Return (X, Y) of the center of cell containing provided text 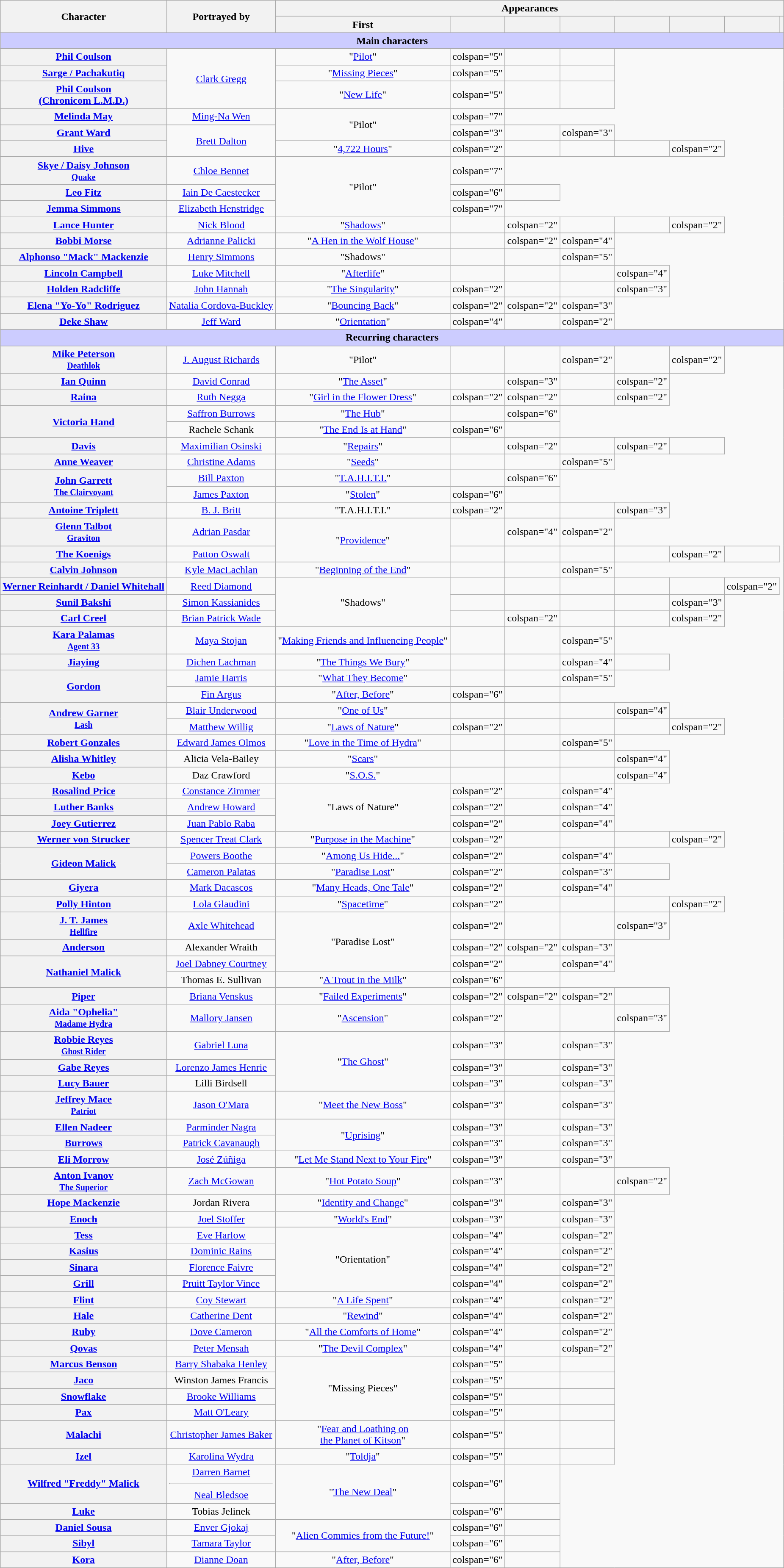
Bobbi Morse (84, 241)
Robbie ReyesGhost Rider (84, 1045)
"Alien Commies from the Future!" (363, 1535)
The Koenigs (84, 554)
Dominic Rains (221, 1251)
"4,722 Hours" (363, 149)
Catherine Dent (221, 1316)
Mallory Jansen (221, 1017)
Portrayed by (221, 17)
Character (84, 17)
Daz Crawford (221, 775)
Constance Zimmer (221, 791)
Darren BarnetNeal Bledsoe (221, 1484)
James Paxton (221, 494)
Brian Patrick Wade (221, 618)
"A Life Spent" (363, 1299)
Simon Kassianides (221, 602)
Brooke Williams (221, 1396)
Sinara (84, 1267)
Saffron Burrows (221, 413)
"Afterlife" (363, 273)
Peter Mensah (221, 1348)
Luther Banks (84, 807)
Lilli Birdsell (221, 1083)
Joel Dabney Courtney (221, 964)
Kora (84, 1560)
"Purpose in the Machine" (363, 839)
Tamara Taylor (221, 1543)
Luke Mitchell (221, 273)
"Among Us Hide..." (363, 856)
Jeff Ward (221, 321)
Kyle MacLachlan (221, 570)
Aida "Ophelia"Madame Hydra (84, 1017)
"Seeds" (363, 462)
Blair Underwood (221, 710)
Mark Dacascos (221, 888)
Karolina Wydra (221, 1456)
Axle Whitehead (221, 926)
Christopher James Baker (221, 1434)
"Failed Experiments" (363, 996)
Jamie Harris (221, 678)
"S.O.S." (363, 775)
"Identity and Change" (363, 1203)
Marcus Benson (84, 1364)
Spencer Treat Clark (221, 839)
"Meet the New Boss" (363, 1105)
Iain De Caestecker (221, 192)
Jiaying (84, 662)
Nathaniel Malick (84, 972)
Sarge / Pachakutiq (84, 73)
Lola Glaudini (221, 904)
Eli Morrow (84, 1159)
First (363, 25)
"Rewind" (363, 1316)
Recurring characters (392, 338)
Qovas (84, 1348)
"Making Friends and Influencing People" (363, 640)
"Toldja" (363, 1456)
"New Life" (363, 95)
Thomas E. Sullivan (221, 980)
B. J. Britt (221, 510)
Lance Hunter (84, 225)
Carl Creel (84, 618)
Ming-Na Wen (221, 116)
Briana Venskus (221, 996)
"The Hub" (363, 413)
Ian Quinn (84, 381)
Werner Reinhardt / Daniel Whitehall (84, 586)
"Uprising" (363, 1135)
Anne Weaver (84, 462)
"Girl in the Flower Dress" (363, 397)
"The Devil Complex" (363, 1348)
Tess (84, 1235)
Nick Blood (221, 225)
Maya Stojan (221, 640)
Jason O'Mara (221, 1105)
Parminder Nagra (221, 1127)
Zach McGowan (221, 1181)
Powers Boothe (221, 856)
Kasius (84, 1251)
"The Things We Bury" (363, 662)
Calvin Johnson (84, 570)
Elizabeth Henstridge (221, 208)
Phil Coulson(Chronicom L.M.D.) (84, 95)
Raina (84, 397)
Elena "Yo-Yo" Rodriguez (84, 305)
Piper (84, 996)
John Hannah (221, 289)
Andrew Howard (221, 807)
J. T. JamesHellfire (84, 926)
Enver Gjokaj (221, 1527)
Ellen Nadeer (84, 1127)
Dianne Doan (221, 1560)
Sunil Bakshi (84, 602)
José Zúñiga (221, 1159)
"Let Me Stand Next to Your Fire" (363, 1159)
"Stolen" (363, 494)
Anderson (84, 947)
Robert Gonzales (84, 742)
Davis (84, 446)
Barry Shabaka Henley (221, 1364)
Ruth Negga (221, 397)
Pax (84, 1413)
Giyera (84, 888)
Anton IvanovThe Superior (84, 1181)
David Conrad (221, 381)
Sibyl (84, 1543)
Jeffrey MacePatriot (84, 1105)
"The Ghost" (363, 1061)
Flint (84, 1299)
Joey Gutierrez (84, 823)
Lincoln Campbell (84, 273)
Matt O'Leary (221, 1413)
Patton Oswalt (221, 554)
Hive (84, 149)
"Bouncing Back" (363, 305)
Melinda May (84, 116)
Appearances (530, 8)
Mike PetersonDeathlok (84, 359)
Izel (84, 1456)
Leo Fitz (84, 192)
Alphonso "Mack" Mackenzie (84, 257)
John GarrettThe Clairvoyant (84, 486)
"The Asset" (363, 381)
"Scars" (363, 759)
Kebo (84, 775)
Adrian Pasdar (221, 532)
Victoria Hand (84, 421)
Gordon (84, 686)
Christine Adams (221, 462)
"Providence" (363, 540)
Florence Faivre (221, 1267)
"World's End" (363, 1219)
Bill Paxton (221, 478)
Andrew GarnerLash (84, 718)
Henry Simmons (221, 257)
"Many Heads, One Tale" (363, 888)
"A Hen in the Wolf House" (363, 241)
Pruitt Taylor Vince (221, 1283)
Joel Stoffer (221, 1219)
Wilfred "Freddy" Malick (84, 1484)
Clark Gregg (221, 79)
Patrick Cavanaugh (221, 1143)
Juan Pablo Raba (221, 823)
Snowflake (84, 1396)
Eve Harlow (221, 1235)
Fin Argus (221, 694)
Chloe Bennet (221, 170)
Winston James Francis (221, 1380)
Holden Radcliffe (84, 289)
Skye / Daisy JohnsonQuake (84, 170)
"Ascension" (363, 1017)
"All the Comforts of Home" (363, 1332)
Enoch (84, 1219)
Hope Mackenzie (84, 1203)
Alicia Vela-Bailey (221, 759)
"The Singularity" (363, 289)
Alisha Whitley (84, 759)
Burrows (84, 1143)
Coy Stewart (221, 1299)
Dichen Lachman (221, 662)
Antoine Triplett (84, 510)
Jaco (84, 1380)
Brett Dalton (221, 141)
Reed Diamond (221, 586)
Tobias Jelinek (221, 1511)
"Spacetime" (363, 904)
Matthew Willig (221, 726)
"The End Is at Hand" (363, 429)
Werner von Strucker (84, 839)
"What They Become" (363, 678)
"Repairs" (363, 446)
Jordan Rivera (221, 1203)
Edward James Olmos (221, 742)
Lorenzo James Henrie (221, 1067)
Gabriel Luna (221, 1045)
"Beginning of the End" (363, 570)
Adrianne Palicki (221, 241)
Polly Hinton (84, 904)
Grill (84, 1283)
Daniel Sousa (84, 1527)
J. August Richards (221, 359)
Malachi (84, 1434)
"The New Deal" (363, 1492)
Alexander Wraith (221, 947)
Rosalind Price (84, 791)
Phil Coulson (84, 57)
Gabe Reyes (84, 1067)
Main characters (392, 41)
"A Trout in the Milk" (363, 980)
Luke (84, 1511)
Kara PalamasAgent 33 (84, 640)
Cameron Palatas (221, 872)
"One of Us" (363, 710)
"Love in the Time of Hydra" (363, 742)
Grant Ward (84, 133)
Lucy Bauer (84, 1083)
Hale (84, 1316)
"Fear and Loathing on the Planet of Kitson" (363, 1434)
Dove Cameron (221, 1332)
Maximilian Osinski (221, 446)
Deke Shaw (84, 321)
Jemma Simmons (84, 208)
Gideon Malick (84, 864)
Natalia Cordova-Buckley (221, 305)
Rachele Schank (221, 429)
Glenn TalbotGraviton (84, 532)
Ruby (84, 1332)
"Hot Potato Soup" (363, 1181)
